Capture the cell that displays the provided text and extract its (x, y) central coordinate. 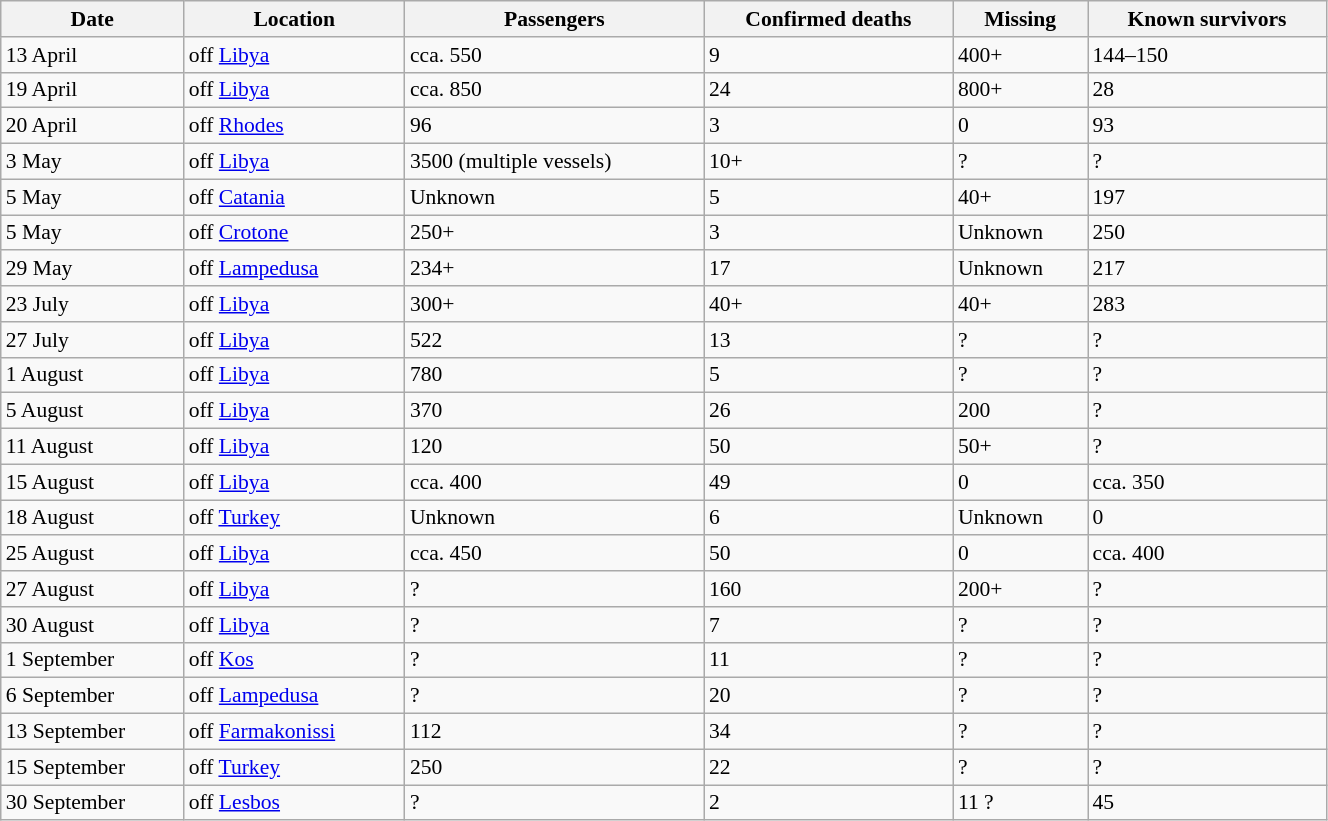
27 August (92, 589)
17 (828, 269)
120 (554, 447)
45 (1208, 803)
cca. 450 (554, 554)
20 (828, 696)
off Rhodes (294, 126)
250+ (554, 233)
96 (554, 126)
cca. 550 (554, 55)
Location (294, 19)
50+ (1020, 447)
780 (554, 375)
234+ (554, 269)
522 (554, 340)
160 (828, 589)
19 April (92, 90)
3 May (92, 162)
200 (1020, 411)
27 July (92, 340)
cca. 850 (554, 90)
20 April (92, 126)
283 (1208, 304)
7 (828, 625)
23 July (92, 304)
3500 (multiple vessels) (554, 162)
370 (554, 411)
30 August (92, 625)
6 (828, 518)
Passengers (554, 19)
28 (1208, 90)
11 August (92, 447)
18 August (92, 518)
13 April (92, 55)
144–150 (1208, 55)
197 (1208, 197)
2 (828, 803)
cca. 350 (1208, 482)
217 (1208, 269)
300+ (554, 304)
24 (828, 90)
9 (828, 55)
25 August (92, 554)
112 (554, 732)
Confirmed deaths (828, 19)
Known survivors (1208, 19)
off Catania (294, 197)
off Crotone (294, 233)
800+ (1020, 90)
22 (828, 767)
off Lesbos (294, 803)
11 (828, 660)
34 (828, 732)
5 August (92, 411)
1 August (92, 375)
15 August (92, 482)
49 (828, 482)
off Kos (294, 660)
10+ (828, 162)
15 September (92, 767)
26 (828, 411)
93 (1208, 126)
200+ (1020, 589)
6 September (92, 696)
29 May (92, 269)
30 September (92, 803)
400+ (1020, 55)
13 September (92, 732)
off Farmakonissi (294, 732)
Date (92, 19)
13 (828, 340)
11 ? (1020, 803)
1 September (92, 660)
Missing (1020, 19)
